Return the (X, Y) coordinate for the center point of the cell that contains the specified text.  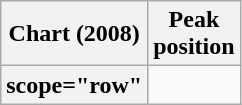
Peakposition (194, 34)
Chart (2008) (74, 34)
scope="row" (74, 85)
